Detect which cell encompasses the target text, then output its (x, y) center coordinate. 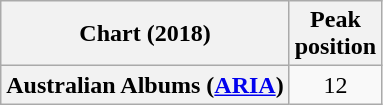
Australian Albums (ARIA) (145, 85)
Peak position (335, 34)
Chart (2018) (145, 34)
12 (335, 85)
